Determine the [x, y] coordinate at the center of the cell enclosing the given text.  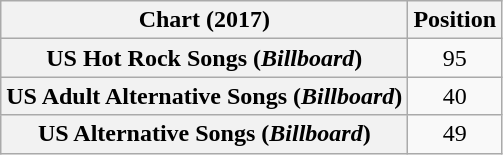
95 [455, 58]
40 [455, 96]
Position [455, 20]
Chart (2017) [204, 20]
US Hot Rock Songs (Billboard) [204, 58]
49 [455, 134]
US Adult Alternative Songs (Billboard) [204, 96]
US Alternative Songs (Billboard) [204, 134]
